Locate the cell with the specified text and output its (x, y) center coordinate. 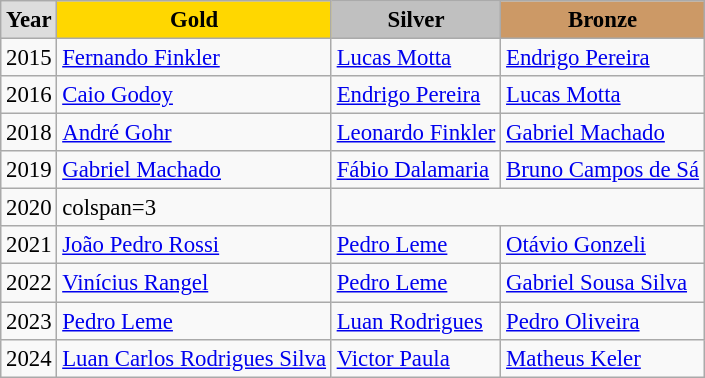
2018 (29, 133)
2021 (29, 245)
Bronze (603, 20)
Fernando Finkler (194, 58)
2016 (29, 95)
André Gohr (194, 133)
colspan=3 (194, 208)
Gold (194, 20)
João Pedro Rossi (194, 245)
Victor Paula (416, 358)
Bruno Campos de Sá (603, 170)
2022 (29, 283)
2024 (29, 358)
Luan Rodrigues (416, 321)
2023 (29, 321)
Luan Carlos Rodrigues Silva (194, 358)
Silver (416, 20)
Year (29, 20)
Matheus Keler (603, 358)
Leonardo Finkler (416, 133)
Otávio Gonzeli (603, 245)
Fábio Dalamaria (416, 170)
Pedro Oliveira (603, 321)
2020 (29, 208)
Caio Godoy (194, 95)
2019 (29, 170)
Gabriel Sousa Silva (603, 283)
Vinícius Rangel (194, 283)
2015 (29, 58)
